Provide the [x, y] coordinate of the cell's center where the given text is located.  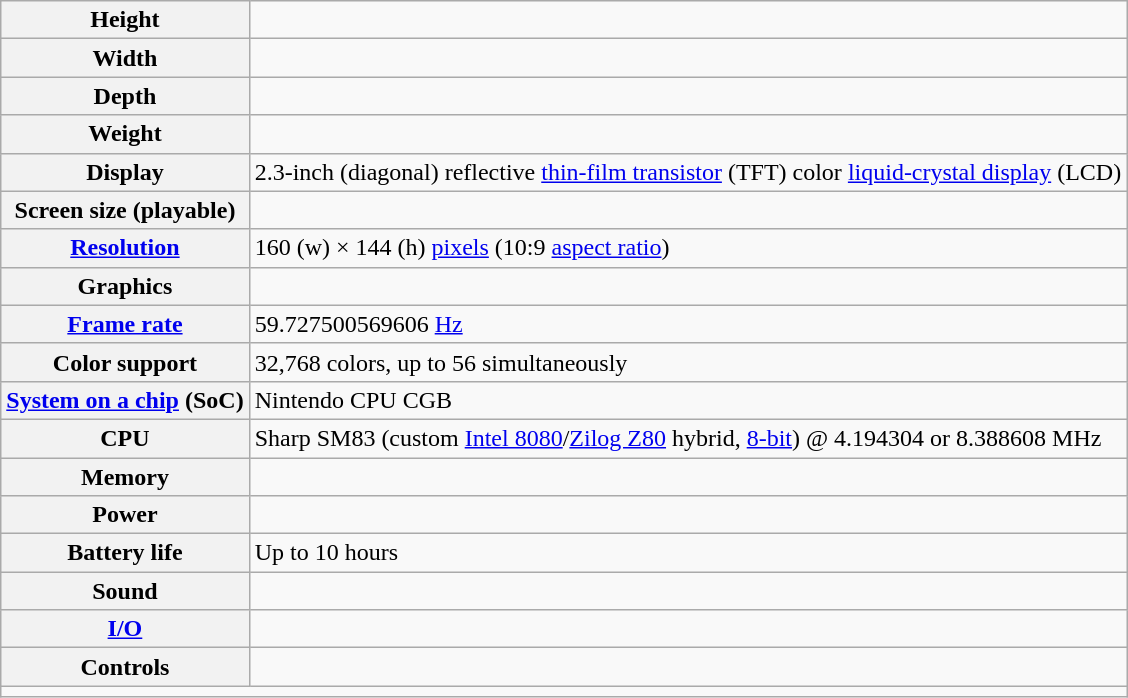
Width [125, 58]
Controls [125, 667]
Memory [125, 477]
Frame rate [125, 324]
Nintendo CPU CGB [688, 400]
CPU [125, 438]
Weight [125, 134]
Power [125, 515]
59.727500569606 Hz [688, 324]
Sharp SM83 (custom Intel 8080/Zilog Z80 hybrid, 8-bit) @ 4.194304 or 8.388608 MHz [688, 438]
Graphics [125, 286]
Sound [125, 591]
I/O [125, 629]
32,768 colors, up to 56 simultaneously [688, 362]
Resolution [125, 248]
Battery life [125, 553]
Color support [125, 362]
Up to 10 hours [688, 553]
2.3-inch (diagonal) reflective thin-film transistor (TFT) color liquid-crystal display (LCD) [688, 172]
Display [125, 172]
System on a chip (SoC) [125, 400]
Screen size (playable) [125, 210]
Height [125, 20]
Depth [125, 96]
160 (w) × 144 (h) pixels (10:9 aspect ratio) [688, 248]
